Scan for the cell matching the given text and deliver its [X, Y] coordinate at center. 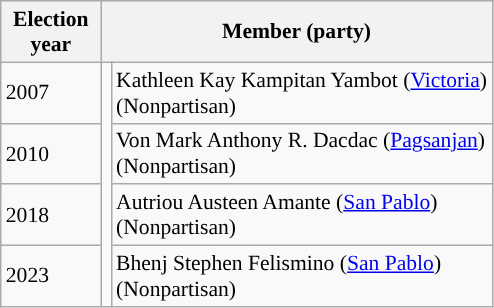
Electionyear [51, 32]
Autriou Austeen Amante (San Pablo)(Nonpartisan) [302, 216]
2010 [51, 154]
2023 [51, 276]
Von Mark Anthony R. Dacdac (Pagsanjan)(Nonpartisan) [302, 154]
2007 [51, 92]
Bhenj Stephen Felismino (San Pablo)(Nonpartisan) [302, 276]
2018 [51, 216]
Kathleen Kay Kampitan Yambot (Victoria)(Nonpartisan) [302, 92]
Member (party) [296, 32]
